Find where the given text appears and provide that cell's center as [X, Y] coordinate. 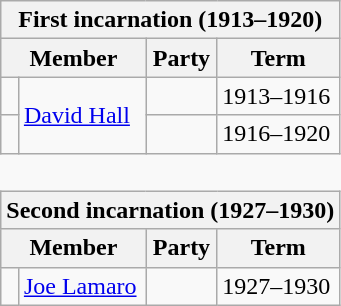
David Hall [82, 115]
1927–1930 [278, 286]
Second incarnation (1927–1930) [170, 210]
First incarnation (1913–1920) [170, 20]
Joe Lamaro [82, 286]
1913–1916 [278, 96]
1916–1920 [278, 134]
